Output the (X, Y) coordinate of the center of the cell containing the given text.  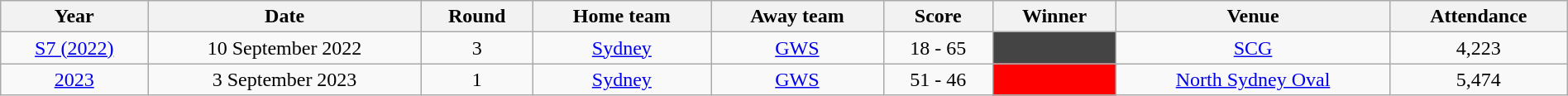
Home team (622, 17)
51 - 46 (938, 79)
4,223 (1479, 48)
SCG (1254, 48)
Attendance (1479, 17)
3 (476, 48)
Round (476, 17)
5,474 (1479, 79)
Date (284, 17)
Venue (1254, 17)
Winner (1054, 17)
Away team (797, 17)
North Sydney Oval (1254, 79)
1 (476, 79)
Year (74, 17)
3 September 2023 (284, 79)
2023 (74, 79)
Score (938, 17)
10 September 2022 (284, 48)
18 - 65 (938, 48)
S7 (2022) (74, 48)
